Scan for the cell matching the given text and deliver its [x, y] coordinate at center. 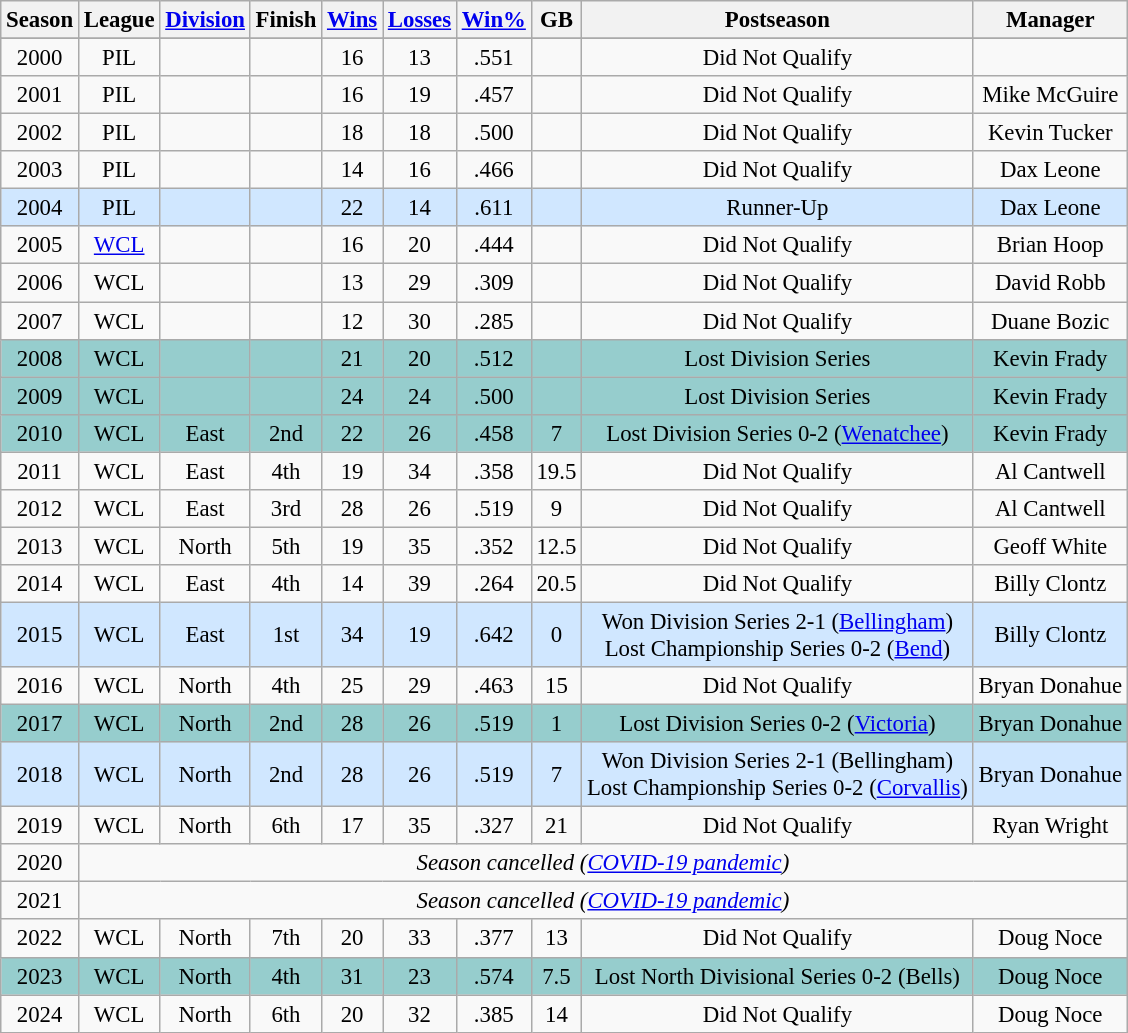
2001 [40, 95]
.327 [494, 826]
2005 [40, 245]
.551 [494, 58]
.285 [494, 321]
Lost North Divisional Series 0-2 (Bells) [778, 976]
2012 [40, 509]
2009 [40, 396]
Lost Division Series 0-2 (Wenatchee) [778, 433]
Losses [419, 20]
2023 [40, 976]
Geoff White [1050, 546]
Won Division Series 2-1 (Bellingham) Lost Championship Series 0-2 (Corvallis) [778, 774]
.463 [494, 686]
2015 [40, 634]
20.5 [556, 584]
.309 [494, 283]
2021 [40, 901]
7th [286, 939]
Win% [494, 20]
2024 [40, 1014]
2010 [40, 433]
Brian Hoop [1050, 245]
2013 [40, 546]
.457 [494, 95]
2011 [40, 471]
.642 [494, 634]
.377 [494, 939]
7.5 [556, 976]
23 [419, 976]
5th [286, 546]
.458 [494, 433]
1 [556, 724]
.611 [494, 208]
30 [419, 321]
.352 [494, 546]
2006 [40, 283]
17 [352, 826]
12 [352, 321]
15 [556, 686]
Ryan Wright [1050, 826]
Manager [1050, 20]
.264 [494, 584]
12.5 [556, 546]
.385 [494, 1014]
33 [419, 939]
Division [205, 20]
Finish [286, 20]
0 [556, 634]
Lost Division Series 0-2 (Victoria) [778, 724]
2003 [40, 170]
Kevin Tucker [1050, 133]
2000 [40, 58]
39 [419, 584]
2014 [40, 584]
3rd [286, 509]
Mike McGuire [1050, 95]
Season [40, 20]
David Robb [1050, 283]
Won Division Series 2-1 (Bellingham) Lost Championship Series 0-2 (Bend) [778, 634]
9 [556, 509]
2018 [40, 774]
Wins [352, 20]
.512 [494, 358]
19.5 [556, 471]
1st [286, 634]
Postseason [778, 20]
2007 [40, 321]
.444 [494, 245]
Runner-Up [778, 208]
25 [352, 686]
2008 [40, 358]
2016 [40, 686]
2022 [40, 939]
2019 [40, 826]
31 [352, 976]
2020 [40, 863]
Duane Bozic [1050, 321]
.466 [494, 170]
League [118, 20]
2017 [40, 724]
.358 [494, 471]
2002 [40, 133]
32 [419, 1014]
GB [556, 20]
.574 [494, 976]
2004 [40, 208]
